Pinpoint the cell where the given text exists, returning its (x, y) midpoint coordinate. 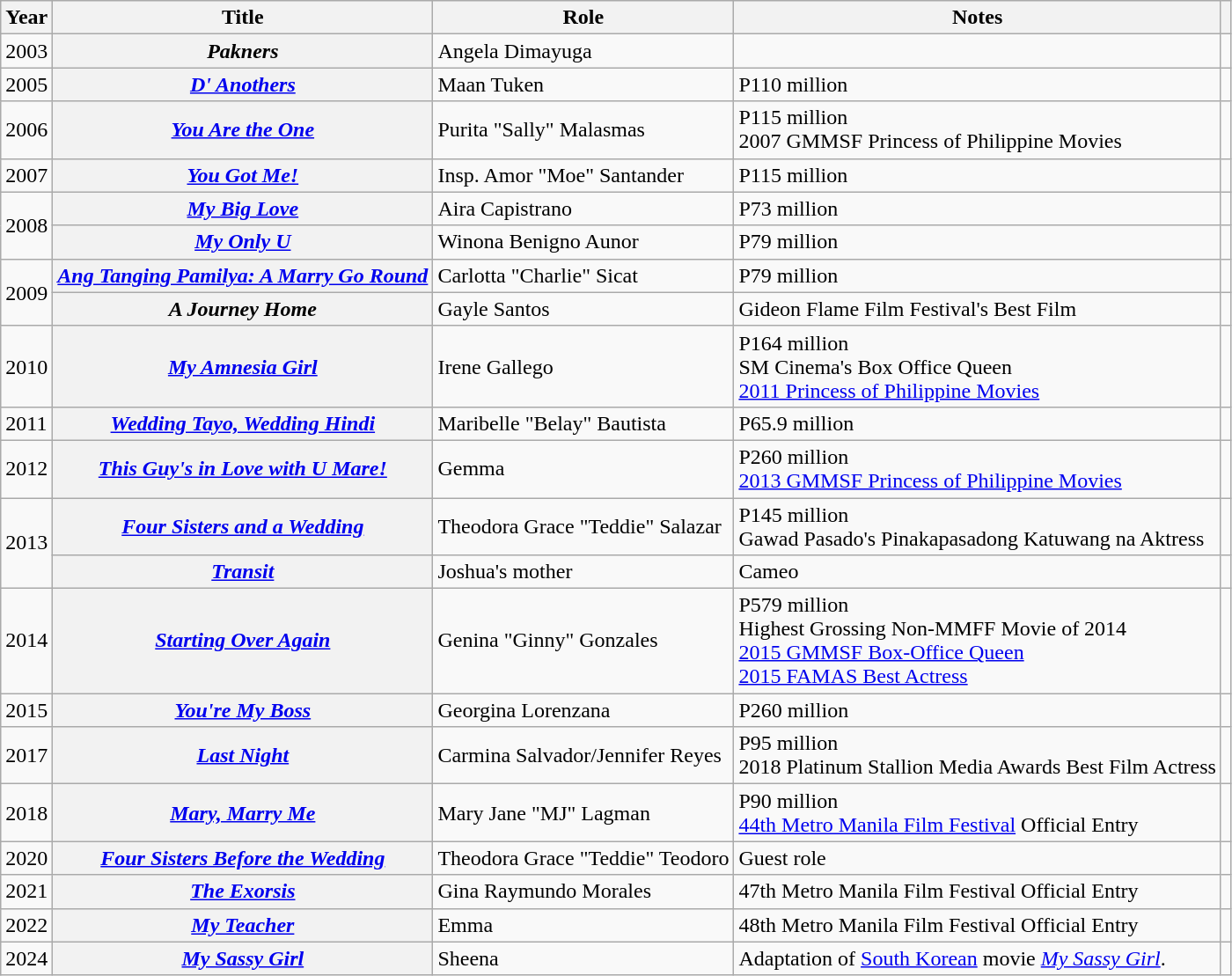
Georgina Lorenzana (583, 710)
Last Night (243, 755)
Transit (243, 572)
2005 (26, 84)
My Big Love (243, 209)
Guest role (978, 858)
2022 (26, 925)
Insp. Amor "Moe" Santander (583, 175)
Genina "Ginny" Gonzales (583, 641)
Mary, Marry Me (243, 813)
Role (583, 18)
You're My Boss (243, 710)
P90 million 44th Metro Manila Film Festival Official Entry (978, 813)
You Are the One (243, 130)
Winona Benigno Aunor (583, 242)
2003 (26, 51)
Gayle Santos (583, 309)
Carlotta "Charlie" Sicat (583, 275)
A Journey Home (243, 309)
2009 (26, 292)
Irene Gallego (583, 366)
2021 (26, 892)
P115 million (978, 175)
P110 million (978, 84)
2007 (26, 175)
Purita "Sally" Malasmas (583, 130)
Carmina Salvador/Jennifer Reyes (583, 755)
Pakners (243, 51)
My Teacher (243, 925)
Maribelle "Belay" Bautista (583, 423)
Theodora Grace "Teddie" Salazar (583, 526)
2024 (26, 958)
Emma (583, 925)
Starting Over Again (243, 641)
Four Sisters Before the Wedding (243, 858)
You Got Me! (243, 175)
2015 (26, 710)
Aira Capistrano (583, 209)
2010 (26, 366)
Title (243, 18)
Angela Dimayuga (583, 51)
Adaptation of South Korean movie My Sassy Girl. (978, 958)
2006 (26, 130)
P65.9 million (978, 423)
2011 (26, 423)
2020 (26, 858)
P95 million 2018 Platinum Stallion Media Awards Best Film Actress (978, 755)
My Only U (243, 242)
2008 (26, 225)
P145 million Gawad Pasado's Pinakapasadong Katuwang na Aktress (978, 526)
Joshua's mother (583, 572)
Gideon Flame Film Festival's Best Film (978, 309)
2014 (26, 641)
Gina Raymundo Morales (583, 892)
Theodora Grace "Teddie" Teodoro (583, 858)
P73 million (978, 209)
P115 million 2007 GMMSF Princess of Philippine Movies (978, 130)
The Exorsis (243, 892)
Sheena (583, 958)
P260 million (978, 710)
48th Metro Manila Film Festival Official Entry (978, 925)
D' Anothers (243, 84)
2017 (26, 755)
Wedding Tayo, Wedding Hindi (243, 423)
2012 (26, 468)
47th Metro Manila Film Festival Official Entry (978, 892)
Notes (978, 18)
My Amnesia Girl (243, 366)
Gemma (583, 468)
2013 (26, 544)
P164 million SM Cinema's Box Office Queen 2011 Princess of Philippine Movies (978, 366)
Mary Jane "MJ" Lagman (583, 813)
Year (26, 18)
This Guy's in Love with U Mare! (243, 468)
Four Sisters and a Wedding (243, 526)
Maan Tuken (583, 84)
My Sassy Girl (243, 958)
P260 million 2013 GMMSF Princess of Philippine Movies (978, 468)
Ang Tanging Pamilya: A Marry Go Round (243, 275)
2018 (26, 813)
P579 million Highest Grossing Non-MMFF Movie of 2014 2015 GMMSF Box-Office Queen 2015 FAMAS Best Actress (978, 641)
Cameo (978, 572)
